Locate the cell with the specified text and output its (X, Y) center coordinate. 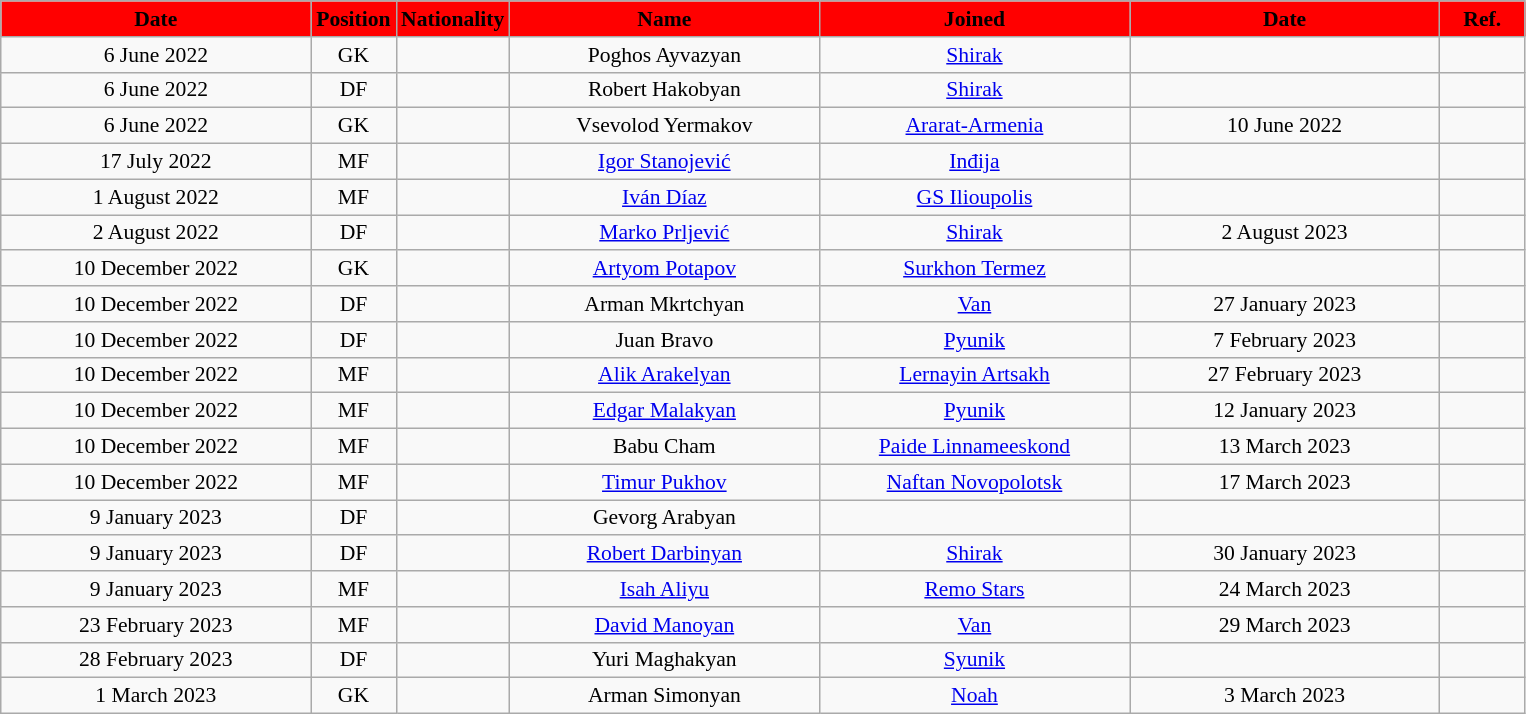
Robert Hakobyan (664, 90)
23 February 2023 (156, 625)
Inđija (974, 162)
Nationality (452, 19)
Timur Pukhov (664, 482)
Naftan Novopolotsk (974, 482)
Poghos Ayvazyan (664, 55)
Vsevolod Yermakov (664, 126)
2 August 2022 (156, 233)
Artyom Potapov (664, 269)
Robert Darbinyan (664, 554)
3 March 2023 (1285, 696)
Lernayin Artsakh (974, 375)
Babu Cham (664, 447)
Paide Linnameeskond (974, 447)
Edgar Malakyan (664, 411)
Ref. (1482, 19)
Surkhon Termez (974, 269)
29 March 2023 (1285, 625)
Igor Stanojević (664, 162)
10 June 2022 (1285, 126)
Joined (974, 19)
1 August 2022 (156, 197)
Noah (974, 696)
17 March 2023 (1285, 482)
27 January 2023 (1285, 304)
Remo Stars (974, 589)
27 February 2023 (1285, 375)
Gevorg Arabyan (664, 518)
Position (354, 19)
David Manoyan (664, 625)
Arman Mkrtchyan (664, 304)
Juan Bravo (664, 340)
GS Ilioupolis (974, 197)
Arman Simonyan (664, 696)
28 February 2023 (156, 660)
Syunik (974, 660)
30 January 2023 (1285, 554)
Yuri Maghakyan (664, 660)
Marko Prljević (664, 233)
1 March 2023 (156, 696)
24 March 2023 (1285, 589)
Alik Arakelyan (664, 375)
12 January 2023 (1285, 411)
Name (664, 19)
Iván Díaz (664, 197)
7 February 2023 (1285, 340)
Ararat-Armenia (974, 126)
2 August 2023 (1285, 233)
17 July 2022 (156, 162)
13 March 2023 (1285, 447)
Isah Aliyu (664, 589)
